Return [x, y] of the center of cell containing provided text 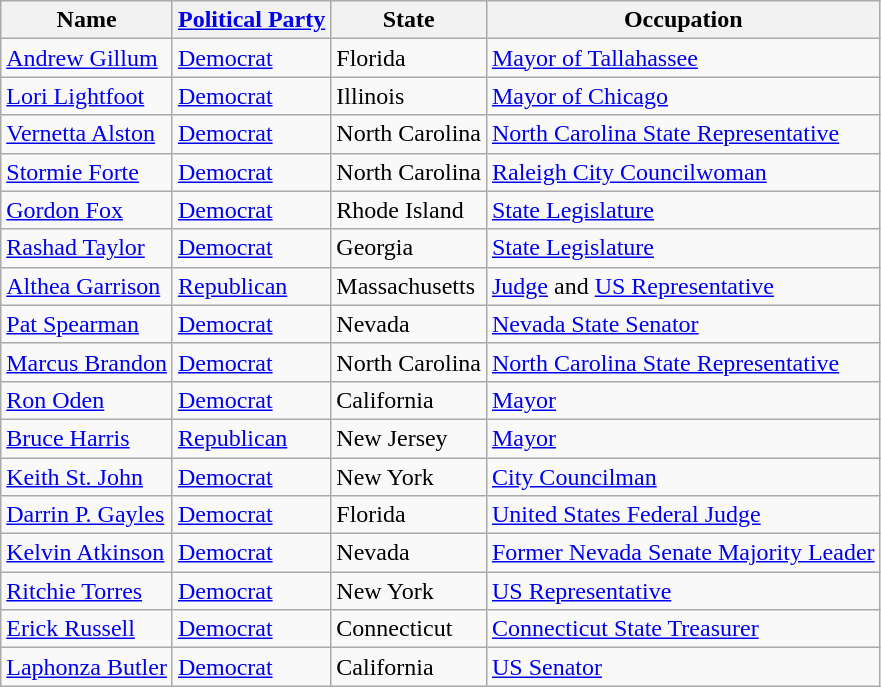
Marcus Brandon [87, 362]
Laphonza Butler [87, 667]
Name [87, 20]
State [409, 20]
Connecticut State Treasurer [683, 629]
Rhode Island [409, 210]
Stormie Forte [87, 172]
Erick Russell [87, 629]
Mayor of Tallahassee [683, 58]
Althea Garrison [87, 286]
Pat Spearman [87, 324]
Illinois [409, 96]
Former Nevada Senate Majority Leader [683, 553]
Lori Lightfoot [87, 96]
Andrew Gillum [87, 58]
United States Federal Judge [683, 515]
Nevada State Senator [683, 324]
Political Party [251, 20]
Kelvin Atkinson [87, 553]
City Councilman [683, 477]
Occupation [683, 20]
US Senator [683, 667]
Judge and US Representative [683, 286]
Vernetta Alston [87, 134]
Gordon Fox [87, 210]
Darrin P. Gayles [87, 515]
US Representative [683, 591]
Raleigh City Councilwoman [683, 172]
Rashad Taylor [87, 248]
Massachusetts [409, 286]
Ron Oden [87, 400]
Georgia [409, 248]
Connecticut [409, 629]
New Jersey [409, 438]
Keith St. John [87, 477]
Ritchie Torres [87, 591]
Bruce Harris [87, 438]
Mayor of Chicago [683, 96]
